Identify which cell holds the provided text, then report its (X, Y) central coordinate. 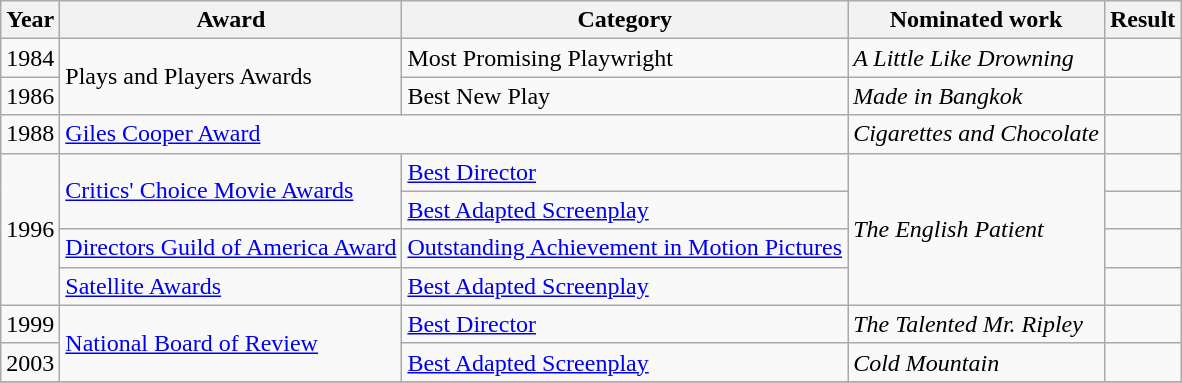
The English Patient (976, 229)
1999 (30, 324)
Award (231, 20)
Giles Cooper Award (454, 134)
Outstanding Achievement in Motion Pictures (625, 248)
Category (625, 20)
1984 (30, 58)
1988 (30, 134)
Most Promising Playwright (625, 58)
1986 (30, 96)
Result (1142, 20)
Critics' Choice Movie Awards (231, 191)
Made in Bangkok (976, 96)
Best New Play (625, 96)
2003 (30, 362)
1996 (30, 229)
Cigarettes and Chocolate (976, 134)
Satellite Awards (231, 286)
Year (30, 20)
Plays and Players Awards (231, 77)
Cold Mountain (976, 362)
National Board of Review (231, 343)
A Little Like Drowning (976, 58)
The Talented Mr. Ripley (976, 324)
Directors Guild of America Award (231, 248)
Nominated work (976, 20)
